Locate the cell with the specified text and output its (x, y) center coordinate. 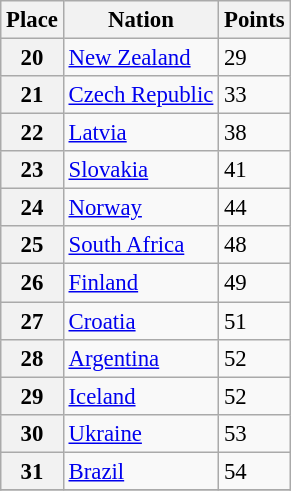
30 (32, 433)
Iceland (140, 396)
23 (32, 170)
Latvia (140, 133)
54 (254, 471)
Points (254, 20)
51 (254, 321)
Czech Republic (140, 95)
49 (254, 283)
31 (32, 471)
Nation (140, 20)
Norway (140, 208)
Ukraine (140, 433)
24 (32, 208)
South Africa (140, 245)
48 (254, 245)
25 (32, 245)
38 (254, 133)
Slovakia (140, 170)
22 (32, 133)
Finland (140, 283)
Croatia (140, 321)
26 (32, 283)
41 (254, 170)
53 (254, 433)
33 (254, 95)
27 (32, 321)
20 (32, 58)
Argentina (140, 358)
Place (32, 20)
44 (254, 208)
28 (32, 358)
New Zealand (140, 58)
21 (32, 95)
Brazil (140, 471)
